Return (X, Y) of the center of cell containing provided text 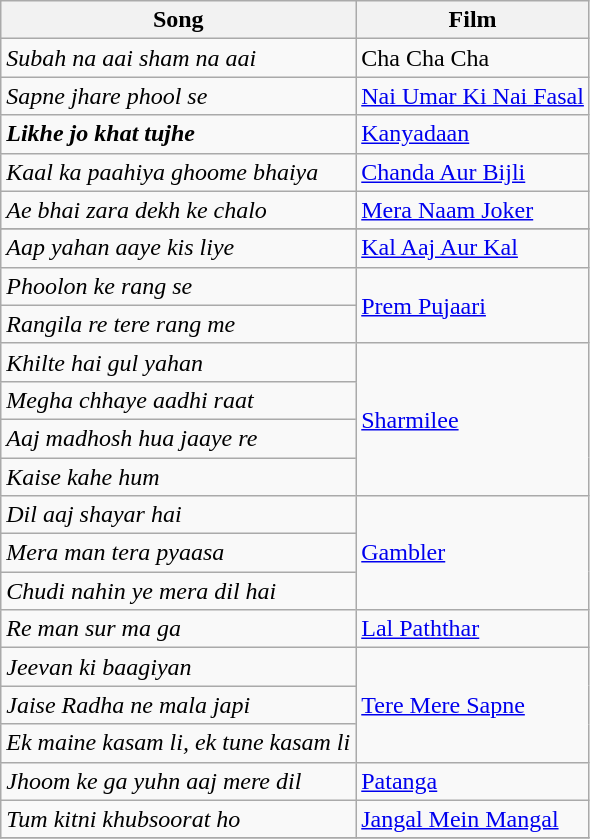
Tum kitni khubsoorat ho (178, 819)
Sharmilee (473, 419)
Sapne jhare phool se (178, 96)
Mera Naam Joker (473, 210)
Kaise kahe hum (178, 477)
Jaise Radha ne mala japi (178, 705)
Jangal Mein Mangal (473, 819)
Phoolon ke rang se (178, 286)
Lal Paththar (473, 629)
Cha Cha Cha (473, 58)
Aap yahan aaye kis liye (178, 248)
Rangila re tere rang me (178, 324)
Patanga (473, 781)
Likhe jo khat tujhe (178, 134)
Chudi nahin ye mera dil hai (178, 591)
Kal Aaj Aur Kal (473, 248)
Song (178, 20)
Jeevan ki baagiyan (178, 667)
Megha chhaye aadhi raat (178, 400)
Khilte hai gul yahan (178, 362)
Dil aaj shayar hai (178, 515)
Jhoom ke ga yuhn aaj mere dil (178, 781)
Re man sur ma ga (178, 629)
Kanyadaan (473, 134)
Gambler (473, 553)
Film (473, 20)
Ae bhai zara dekh ke chalo (178, 210)
Subah na aai sham na aai (178, 58)
Chanda Aur Bijli (473, 172)
Ek maine kasam li, ek tune kasam li (178, 743)
Prem Pujaari (473, 305)
Aaj madhosh hua jaaye re (178, 438)
Tere Mere Sapne (473, 705)
Nai Umar Ki Nai Fasal (473, 96)
Kaal ka paahiya ghoome bhaiya (178, 172)
Mera man tera pyaasa (178, 553)
